From the cell containing the given text, extract its center point as [X, Y] coordinate. 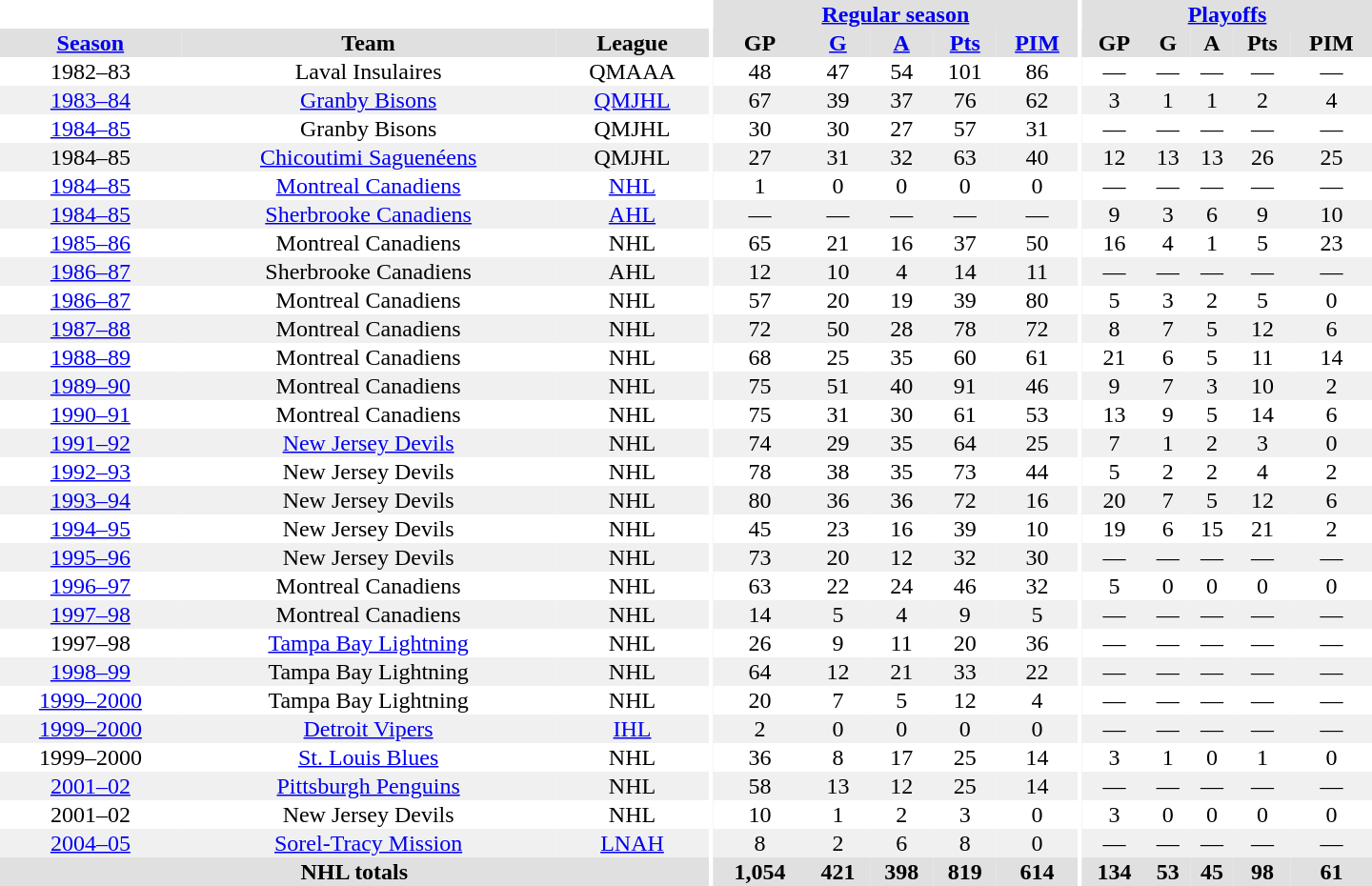
League [632, 43]
1988–89 [91, 357]
614 [1037, 872]
1,054 [760, 872]
74 [760, 443]
Team [369, 43]
91 [964, 386]
IHL [632, 729]
38 [838, 472]
65 [760, 243]
1992–93 [91, 472]
51 [838, 386]
68 [760, 357]
NHL totals [354, 872]
Laval Insulaires [369, 71]
Playoffs [1227, 14]
Chicoutimi Saguenéens [369, 157]
Regular season [896, 14]
86 [1037, 71]
48 [760, 71]
St. Louis Blues [369, 757]
54 [901, 71]
33 [964, 672]
2004–05 [91, 843]
44 [1037, 472]
LNAH [632, 843]
62 [1037, 100]
1985–86 [91, 243]
76 [964, 100]
Detroit Vipers [369, 729]
1995–96 [91, 557]
1982–83 [91, 71]
398 [901, 872]
1993–94 [91, 500]
24 [901, 586]
60 [964, 357]
1996–97 [91, 586]
1991–92 [91, 443]
67 [760, 100]
819 [964, 872]
29 [838, 443]
1987–88 [91, 329]
15 [1212, 529]
134 [1115, 872]
Sorel-Tracy Mission [369, 843]
QMAAA [632, 71]
17 [901, 757]
47 [838, 71]
421 [838, 872]
101 [964, 71]
1983–84 [91, 100]
Season [91, 43]
1989–90 [91, 386]
1990–91 [91, 414]
Pittsburgh Penguins [369, 786]
28 [901, 329]
1994–95 [91, 529]
98 [1262, 872]
58 [760, 786]
1998–99 [91, 672]
